Pinpoint the cell where the given text exists, returning its (X, Y) midpoint coordinate. 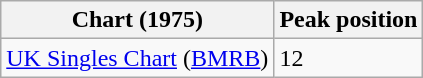
12 (348, 58)
UK Singles Chart (BMRB) (138, 58)
Peak position (348, 20)
Chart (1975) (138, 20)
